Determine the [X, Y] coordinate at the center of the cell enclosing the given text.  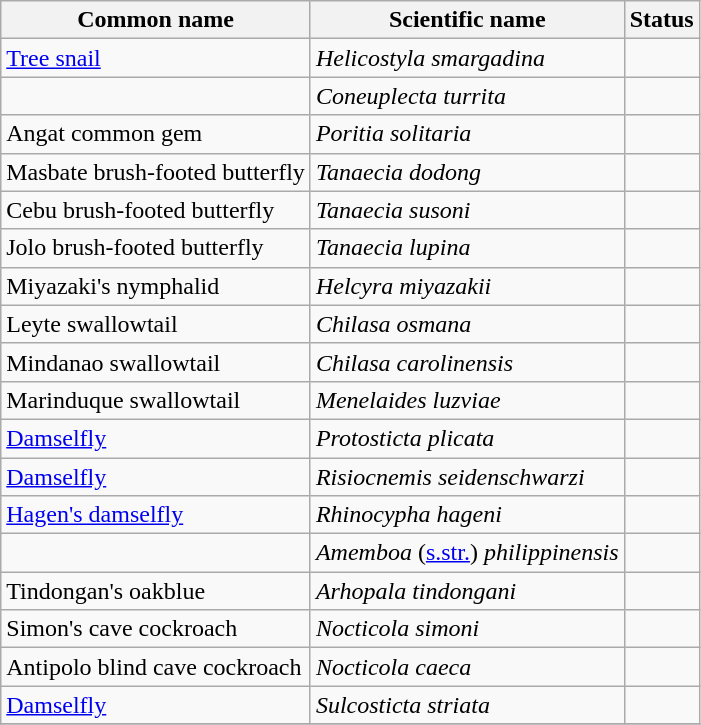
Common name [156, 20]
Marinduque swallowtail [156, 400]
Nocticola caeca [467, 667]
Helicostyla smargadina [467, 58]
Cebu brush-footed butterfly [156, 210]
Masbate brush-footed butterfly [156, 172]
Chilasa carolinensis [467, 362]
Leyte swallowtail [156, 324]
Antipolo blind cave cockroach [156, 667]
Tanaecia lupina [467, 248]
Amemboa (s.str.) philippinensis [467, 553]
Menelaides luzviae [467, 400]
Rhinocypha hageni [467, 515]
Risiocnemis seidenschwarzi [467, 477]
Protosticta plicata [467, 438]
Tree snail [156, 58]
Sulcosticta striata [467, 705]
Simon's cave cockroach [156, 629]
Chilasa osmana [467, 324]
Arhopala tindongani [467, 591]
Tindongan's oakblue [156, 591]
Miyazaki's nymphalid [156, 286]
Status [662, 20]
Tanaecia susoni [467, 210]
Angat common gem [156, 134]
Nocticola simoni [467, 629]
Scientific name [467, 20]
Jolo brush-footed butterfly [156, 248]
Poritia solitaria [467, 134]
Coneuplecta turrita [467, 96]
Helcyra miyazakii [467, 286]
Hagen's damselfly [156, 515]
Mindanao swallowtail [156, 362]
Tanaecia dodong [467, 172]
